Detect which cell encompasses the target text, then output its (x, y) center coordinate. 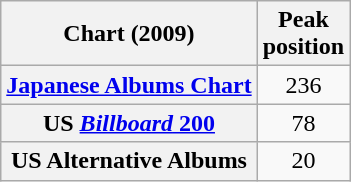
US Billboard 200 (129, 123)
78 (303, 123)
Peakposition (303, 34)
20 (303, 161)
Chart (2009) (129, 34)
US Alternative Albums (129, 161)
236 (303, 85)
Japanese Albums Chart (129, 85)
